Return [x, y] of the center of cell containing provided text 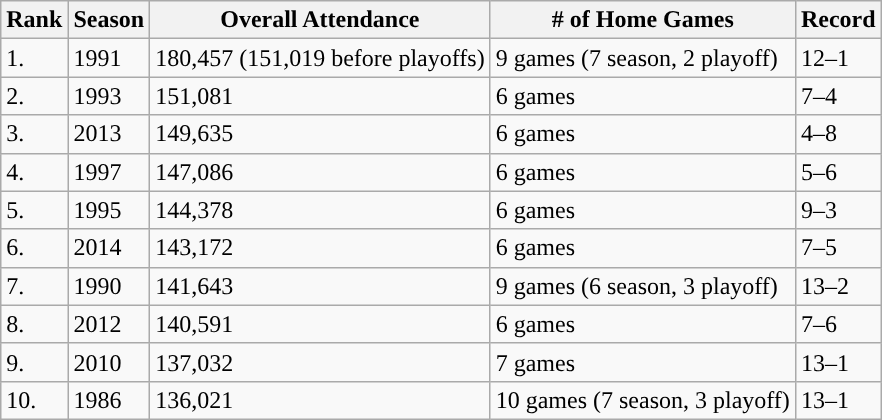
1990 [109, 286]
8. [34, 324]
7. [34, 286]
12–1 [838, 58]
9 games (6 season, 3 playoff) [642, 286]
4. [34, 172]
5–6 [838, 172]
10 games (7 season, 3 playoff) [642, 400]
1991 [109, 58]
1995 [109, 210]
9–3 [838, 210]
137,032 [320, 362]
143,172 [320, 248]
2. [34, 96]
7–5 [838, 248]
1993 [109, 96]
6. [34, 248]
3. [34, 134]
136,021 [320, 400]
151,081 [320, 96]
180,457 (151,019 before playoffs) [320, 58]
149,635 [320, 134]
10. [34, 400]
5. [34, 210]
9 games (7 season, 2 playoff) [642, 58]
13–2 [838, 286]
9. [34, 362]
141,643 [320, 286]
7–4 [838, 96]
4–8 [838, 134]
Record [838, 20]
2010 [109, 362]
Overall Attendance [320, 20]
7–6 [838, 324]
1997 [109, 172]
144,378 [320, 210]
1986 [109, 400]
1. [34, 58]
7 games [642, 362]
2012 [109, 324]
2013 [109, 134]
147,086 [320, 172]
2014 [109, 248]
Rank [34, 20]
Season [109, 20]
# of Home Games [642, 20]
140,591 [320, 324]
